Return the (X, Y) coordinate for the center point of the cell that contains the specified text.  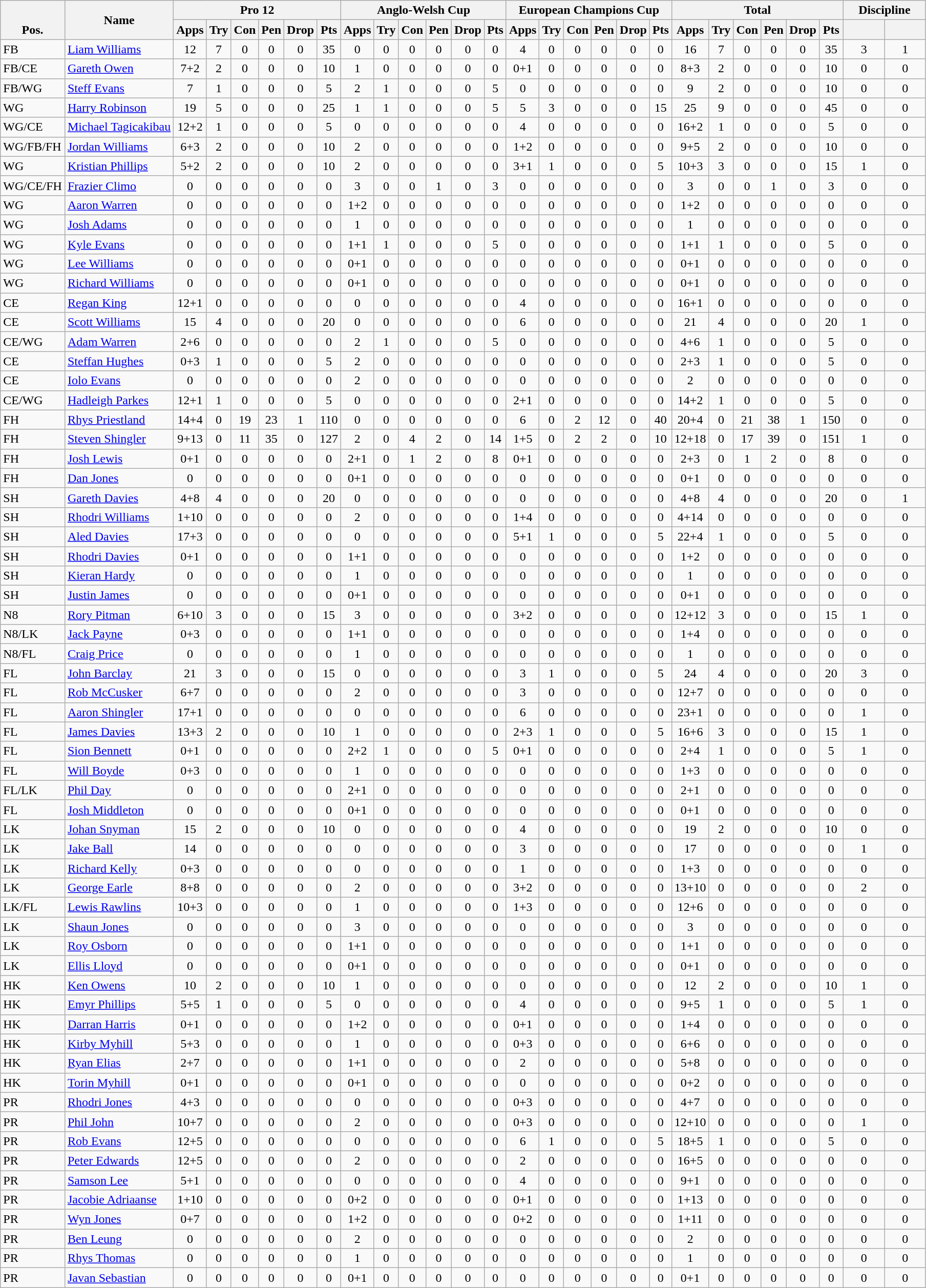
Rhys Priestland (119, 420)
Richard Williams (119, 283)
16 (690, 49)
14+4 (190, 420)
LK/FL (33, 907)
17+3 (190, 536)
Craig Price (119, 654)
45 (831, 108)
Ellis Lloyd (119, 966)
12+10 (690, 1121)
Will Boyde (119, 771)
Harry Robinson (119, 108)
Rob McCusker (119, 693)
16+6 (690, 732)
Lee Williams (119, 264)
Adam Warren (119, 342)
151 (831, 439)
Richard Kelly (119, 868)
European Champions Cup (589, 10)
Justin James (119, 595)
WG/CE/FH (33, 185)
3+1 (522, 166)
10+7 (190, 1121)
Darran Harris (119, 1024)
WG/FB/FH (33, 147)
Jake Ball (119, 848)
20+4 (690, 420)
Wyn Jones (119, 1219)
Josh Adams (119, 224)
18+5 (690, 1141)
Torin Myhill (119, 1083)
N8 (33, 615)
Jacobie Adriaanse (119, 1200)
1+5 (522, 439)
0+7 (190, 1219)
Aaron Shingler (119, 712)
Total (757, 10)
38 (774, 420)
8+8 (190, 888)
Rhodri Davies (119, 556)
Scott Williams (119, 322)
Rob Evans (119, 1141)
6+6 (690, 1044)
N8/LK (33, 634)
110 (329, 420)
Rhodri Jones (119, 1102)
12+18 (690, 439)
Gareth Owen (119, 69)
Jack Payne (119, 634)
George Earle (119, 888)
7+2 (190, 69)
1+11 (690, 1219)
6+7 (190, 693)
Aaron Warren (119, 205)
13+3 (190, 732)
4+6 (690, 342)
6+3 (190, 147)
Name (119, 20)
Ryan Elias (119, 1063)
23 (271, 420)
8+3 (690, 69)
13+10 (690, 888)
FB/WG (33, 88)
Josh Lewis (119, 459)
12+12 (690, 615)
Roy Osborn (119, 946)
FB/CE (33, 69)
2+4 (690, 751)
N8/FL (33, 654)
16+5 (690, 1160)
Aled Davies (119, 536)
John Barclay (119, 673)
5+2 (190, 166)
Samson Lee (119, 1180)
Peter Edwards (119, 1160)
14+2 (690, 400)
Rhys Thomas (119, 1258)
5+8 (690, 1063)
Iolo Evans (119, 381)
WG/CE (33, 127)
Steven Shingler (119, 439)
17+1 (190, 712)
40 (661, 420)
12+7 (690, 693)
Jordan Williams (119, 147)
39 (774, 439)
Hadleigh Parkes (119, 400)
5+5 (190, 1005)
5+3 (190, 1044)
2+2 (357, 751)
Emyr Phillips (119, 1005)
James Davies (119, 732)
Dan Jones (119, 478)
16+1 (690, 303)
Pos. (33, 20)
12+6 (690, 907)
Kyle Evans (119, 244)
Liam Williams (119, 49)
Shaun Jones (119, 927)
FL/LK (33, 790)
Sion Bennett (119, 751)
Javan Sebastian (119, 1278)
12+2 (190, 127)
4+3 (190, 1102)
1+13 (690, 1200)
Kristian Phillips (119, 166)
Johan Snyman (119, 829)
Discipline (884, 10)
Anglo-Welsh Cup (424, 10)
9+13 (190, 439)
Regan King (119, 303)
Pro 12 (257, 10)
9+1 (690, 1180)
Josh Middleton (119, 809)
Michael Tagicakibau (119, 127)
4+7 (690, 1102)
Ben Leung (119, 1239)
2+7 (190, 1063)
Rhodri Williams (119, 517)
Phil Day (119, 790)
6+10 (190, 615)
Phil John (119, 1121)
Frazier Climo (119, 185)
2+6 (190, 342)
4+14 (690, 517)
FB (33, 49)
Lewis Rawlins (119, 907)
11 (245, 439)
22+4 (690, 536)
Gareth Davies (119, 497)
Kirby Myhill (119, 1044)
Rory Pitman (119, 615)
23+1 (690, 712)
Ken Owens (119, 985)
Kieran Hardy (119, 576)
16+2 (690, 127)
150 (831, 420)
24 (690, 673)
127 (329, 439)
Steff Evans (119, 88)
Steffan Hughes (119, 361)
